Pinpoint the cell where the given text exists, returning its (x, y) midpoint coordinate. 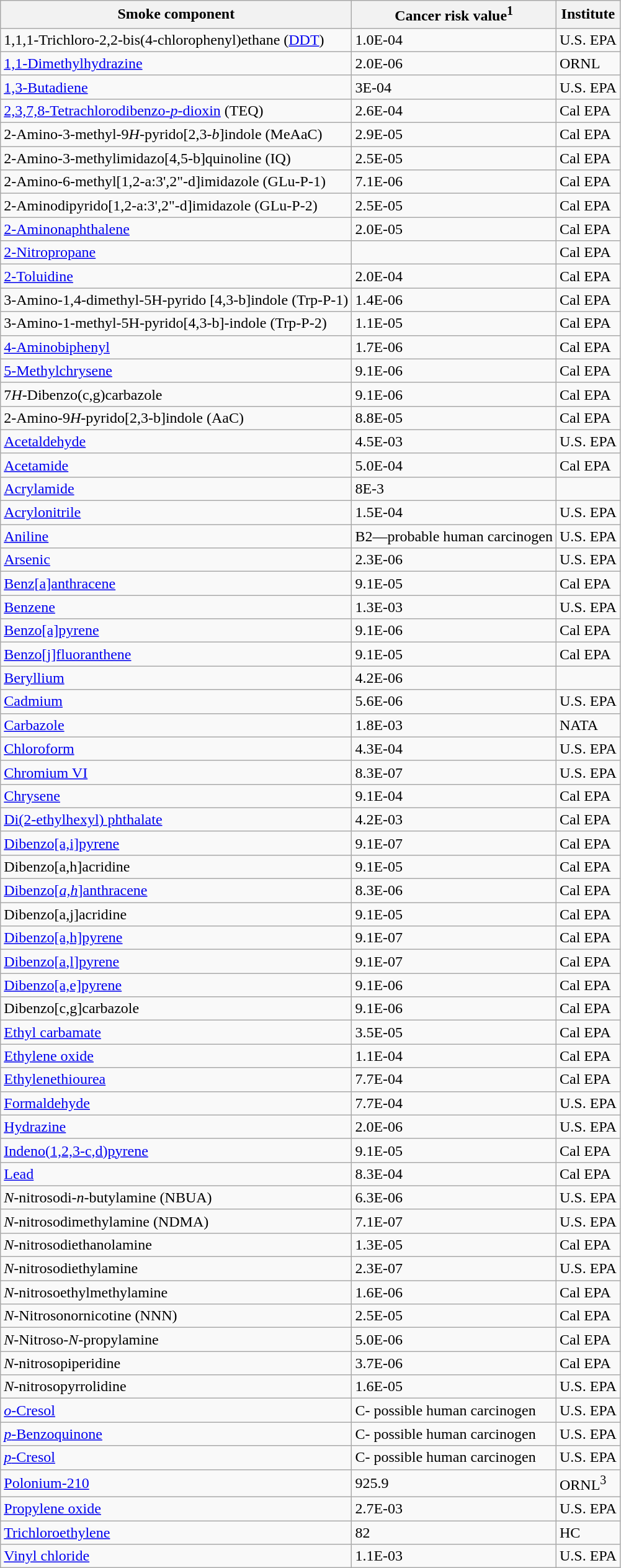
Arsenic (176, 560)
ORNL3 (588, 1484)
2-Aminodipyrido[1,2-a:3',2"-d]imidazole (GLu-P-2) (176, 205)
2.6E-04 (454, 110)
Aniline (176, 536)
8.3E-04 (454, 1174)
1,3-Butadiene (176, 87)
Polonium-210 (176, 1484)
NATA (588, 725)
1,1-Dimethylhydrazine (176, 63)
1.6E-05 (454, 1387)
Acetamide (176, 465)
1.3E-03 (454, 607)
5.0E-06 (454, 1340)
82 (454, 1533)
2-Amino-6-methyl[1,2-a:3',2"-d]imidazole (GLu-P-1) (176, 182)
Acrylonitrile (176, 513)
4.5E-03 (454, 441)
Cadmium (176, 701)
Ethylene oxide (176, 1056)
1.6E-06 (454, 1292)
p-Cresol (176, 1458)
Dibenzo[a,i]pyrene (176, 843)
Acrylamide (176, 489)
4.3E-04 (454, 749)
Chloroform (176, 749)
925.9 (454, 1484)
4-Aminobiphenyl (176, 347)
1.4E-06 (454, 300)
Formaldehyde (176, 1103)
Benzo[a]pyrene (176, 631)
Dibenzo[a,h]pyrene (176, 938)
Dibenzo[a,h]acridine (176, 867)
5.6E-06 (454, 701)
Chrysene (176, 796)
HC (588, 1533)
1.3E-05 (454, 1245)
2.3E-06 (454, 560)
p-Benzoquinone (176, 1434)
2-Aminonaphthalene (176, 229)
Dibenzo[a,e]pyrene (176, 985)
N-Nitrosonornicotine (NNN) (176, 1316)
Trichloroethylene (176, 1533)
2.0E-04 (454, 276)
N-nitrosoethylmethylamine (176, 1292)
N-Nitroso-N-propylamine (176, 1340)
1.1E-05 (454, 323)
3.5E-05 (454, 1032)
2-Amino-9H-pyrido[2,3-b]indole (AaC) (176, 418)
1.8E-03 (454, 725)
Dibenzo[a,h]anthracene (176, 891)
1.5E-04 (454, 513)
Beryllium (176, 678)
5-Methylchrysene (176, 371)
Dibenzo[a,j]acridine (176, 914)
Lead (176, 1174)
1.7E-06 (454, 347)
Benzene (176, 607)
8.3E-06 (454, 891)
1.1E-03 (454, 1556)
2-Amino-3-methylimidazo[4,5-b]quinoline (IQ) (176, 158)
2-Amino-3-methyl-9H-pyrido[2,3-b]indole (MeAaC) (176, 135)
Hydrazine (176, 1127)
5.0E-04 (454, 465)
Smoke component (176, 15)
2-Nitropropane (176, 253)
7.1E-07 (454, 1221)
2.0E-05 (454, 229)
Carbazole (176, 725)
1.0E-04 (454, 40)
2.7E-03 (454, 1509)
7.1E-06 (454, 182)
N-nitrosodiethylamine (176, 1269)
4.2E-03 (454, 819)
Ethylenethiourea (176, 1079)
4.2E-06 (454, 678)
Dibenzo[a,l]pyrene (176, 962)
8.3E-07 (454, 772)
6.3E-06 (454, 1197)
3.7E-06 (454, 1363)
8E-3 (454, 489)
Propylene oxide (176, 1509)
1,1,1-Trichloro-2,2-bis(4-chlorophenyl)ethane (DDT) (176, 40)
8.8E-05 (454, 418)
3E-04 (454, 87)
N-nitrosodimethylamine (NDMA) (176, 1221)
ORNL (588, 63)
Cancer risk value1 (454, 15)
Chromium VI (176, 772)
B2—probable human carcinogen (454, 536)
N-nitrosodi-n-butylamine (NBUA) (176, 1197)
N-nitrosodiethanolamine (176, 1245)
2-Toluidine (176, 276)
Dibenzo[c,g]carbazole (176, 1009)
3-Amino-1-methyl-5H-pyrido[4,3-b]-indole (Trp-P-2) (176, 323)
N-nitrosopiperidine (176, 1363)
3-Amino-1,4-dimethyl-5H-pyrido [4,3-b]indole (Trp-P-1) (176, 300)
Indeno(1,2,3-c,d)pyrene (176, 1150)
1.1E-04 (454, 1056)
2,3,7,8-Tetrachlorodibenzo-p-dioxin (TEQ) (176, 110)
Ethyl carbamate (176, 1032)
Di(2-ethylhexyl) phthalate (176, 819)
Benzo[j]fluoranthene (176, 654)
N-nitrosopyrrolidine (176, 1387)
Benz[a]anthracene (176, 583)
Institute (588, 15)
Acetaldehyde (176, 441)
7H-Dibenzo(c,g)carbazole (176, 394)
2.3E-07 (454, 1269)
9.1E-04 (454, 796)
o-Cresol (176, 1410)
2.9E-05 (454, 135)
Vinyl chloride (176, 1556)
